Capture the cell that displays the provided text and extract its [x, y] central coordinate. 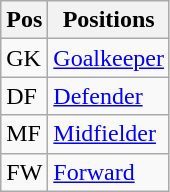
Midfielder [109, 134]
MF [24, 134]
Positions [109, 20]
Forward [109, 172]
FW [24, 172]
Goalkeeper [109, 58]
GK [24, 58]
Pos [24, 20]
DF [24, 96]
Defender [109, 96]
